Pinpoint the cell where the given text exists, returning its (x, y) midpoint coordinate. 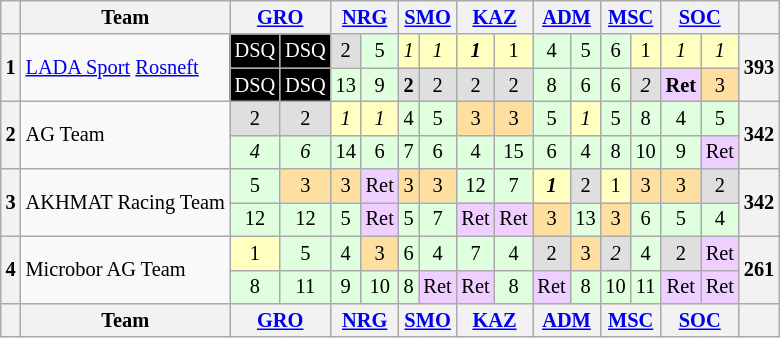
Microbor AG Team (126, 270)
261 (759, 270)
393 (759, 68)
15 (514, 152)
LADA Sport Rosneft (126, 68)
AG Team (126, 134)
14 (346, 152)
AKHMAT Racing Team (126, 202)
